Determine the (x, y) coordinate at the center of the cell enclosing the given text.  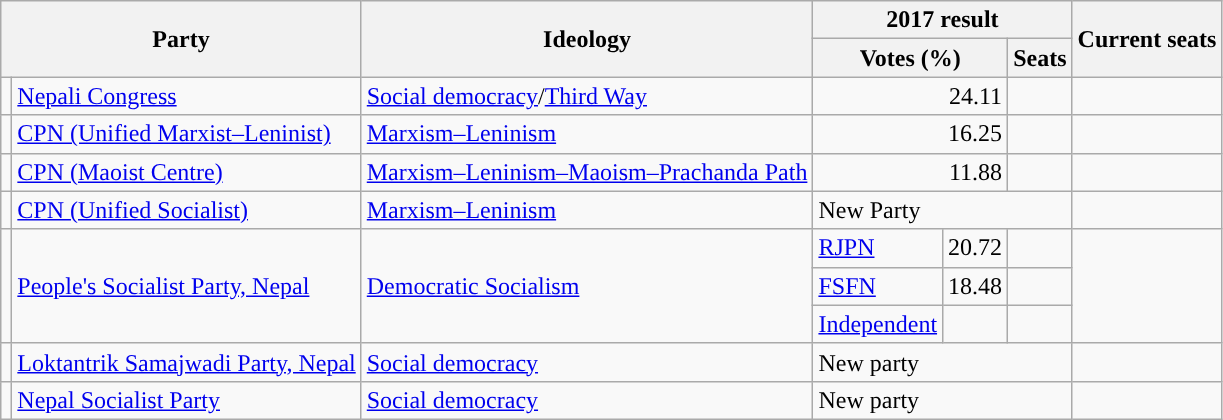
Independent (878, 324)
18.48 (976, 286)
Ideology (587, 39)
11.88 (910, 172)
Party (181, 39)
Current seats (1147, 39)
20.72 (976, 248)
CPN (Unified Marxist–Leninist) (186, 134)
Marxism–Leninism–Maoism–Prachanda Path (587, 172)
24.11 (910, 96)
Nepal Socialist Party (186, 400)
Loktantrik Samajwadi Party, Nepal (186, 362)
RJPN (878, 248)
CPN (Maoist Centre) (186, 172)
Seats (1040, 58)
New Party (942, 210)
Votes (%) (910, 58)
FSFN (878, 286)
16.25 (910, 134)
People's Socialist Party, Nepal (186, 286)
Social democracy/Third Way (587, 96)
Democratic Socialism (587, 286)
2017 result (942, 20)
CPN (Unified Socialist) (186, 210)
Nepali Congress (186, 96)
